Pinpoint the cell where the given text exists, returning its (x, y) midpoint coordinate. 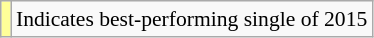
Indicates best-performing single of 2015 (192, 19)
